Locate the cell with the specified text and output its (X, Y) center coordinate. 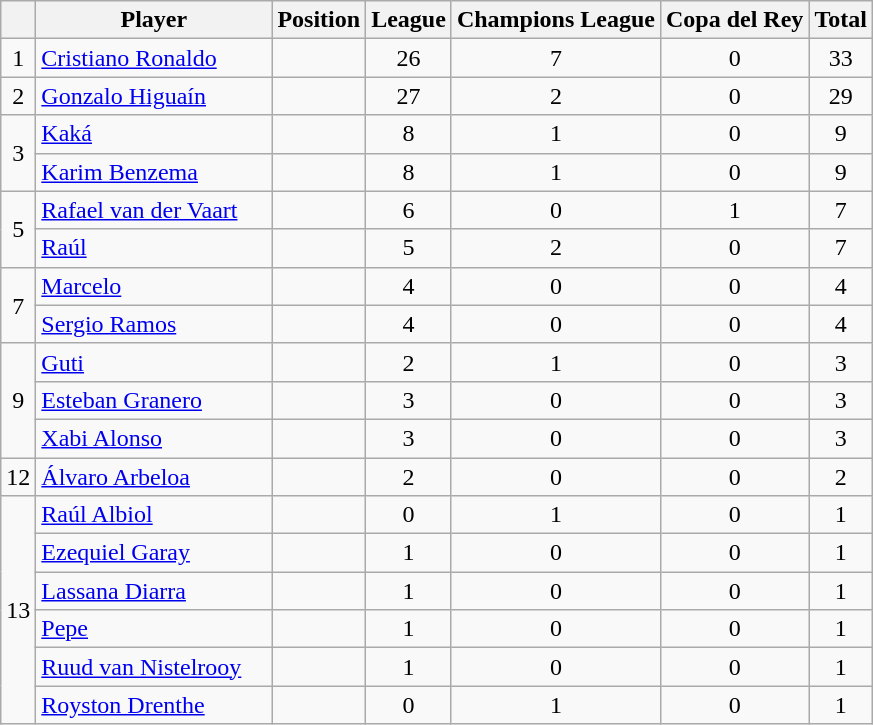
12 (18, 477)
League (409, 20)
Player (154, 20)
Marcelo (154, 286)
Esteban Granero (154, 400)
26 (409, 58)
6 (409, 210)
Gonzalo Higuaín (154, 96)
Karim Benzema (154, 172)
Total (841, 20)
Ruud van Nistelrooy (154, 667)
Raúl Albiol (154, 515)
Ezequiel Garay (154, 553)
Lassana Diarra (154, 591)
Cristiano Ronaldo (154, 58)
Raúl (154, 248)
Kaká (154, 134)
Álvaro Arbeloa (154, 477)
27 (409, 96)
Position (319, 20)
Royston Drenthe (154, 705)
Copa del Rey (734, 20)
Xabi Alonso (154, 438)
33 (841, 58)
13 (18, 610)
Rafael van der Vaart (154, 210)
Champions League (556, 20)
Pepe (154, 629)
Sergio Ramos (154, 324)
Guti (154, 362)
29 (841, 96)
